Detect which cell encompasses the target text, then output its [X, Y] center coordinate. 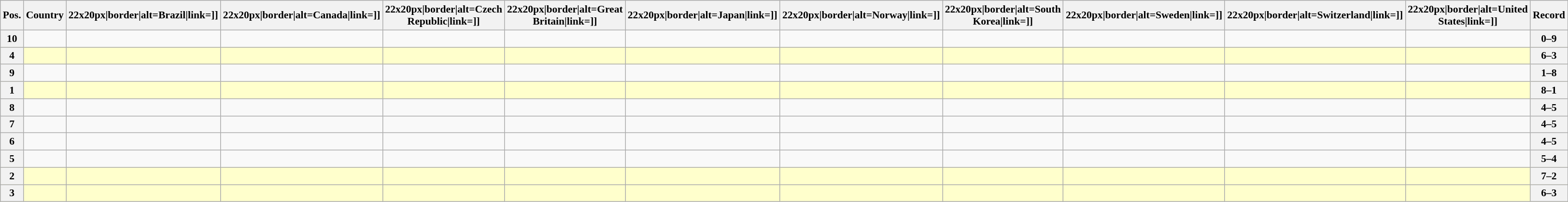
6 [12, 142]
22x20px|border|alt=South Korea|link=]] [1003, 15]
4 [12, 56]
9 [12, 73]
7–2 [1549, 176]
8–1 [1549, 90]
1 [12, 90]
22x20px|border|alt=Brazil|link=]] [143, 15]
5 [12, 159]
22x20px|border|alt=Sweden|link=]] [1144, 15]
Pos. [12, 15]
22x20px|border|alt=Czech Republic|link=]] [443, 15]
2 [12, 176]
22x20px|border|alt=United States|link=]] [1468, 15]
22x20px|border|alt=Japan|link=]] [703, 15]
8 [12, 108]
0–9 [1549, 39]
Record [1549, 15]
22x20px|border|alt=Canada|link=]] [302, 15]
10 [12, 39]
5–4 [1549, 159]
22x20px|border|alt=Norway|link=]] [862, 15]
Country [45, 15]
7 [12, 124]
3 [12, 193]
1–8 [1549, 73]
22x20px|border|alt=Switzerland|link=]] [1315, 15]
22x20px|border|alt=Great Britain|link=]] [565, 15]
